For the text-containing cell, return its midpoint in [x, y] coordinate format. 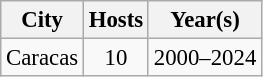
City [42, 20]
Year(s) [204, 20]
Hosts [116, 20]
10 [116, 58]
2000–2024 [204, 58]
Caracas [42, 58]
